Identify which cell holds the provided text, then report its [x, y] central coordinate. 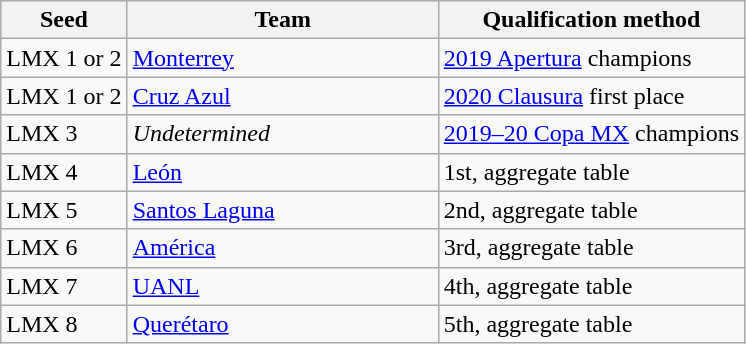
LMX 5 [64, 210]
LMX 3 [64, 134]
2019–20 Copa MX champions [591, 134]
5th, aggregate table [591, 324]
LMX 7 [64, 286]
Querétaro [282, 324]
Santos Laguna [282, 210]
León [282, 172]
América [282, 248]
Team [282, 20]
LMX 6 [64, 248]
LMX 8 [64, 324]
2020 Clausura first place [591, 96]
LMX 4 [64, 172]
2nd, aggregate table [591, 210]
Monterrey [282, 58]
4th, aggregate table [591, 286]
2019 Apertura champions [591, 58]
1st, aggregate table [591, 172]
3rd, aggregate table [591, 248]
UANL [282, 286]
Seed [64, 20]
Undetermined [282, 134]
Cruz Azul [282, 96]
Qualification method [591, 20]
